Locate the cell with the specified text and output its (X, Y) center coordinate. 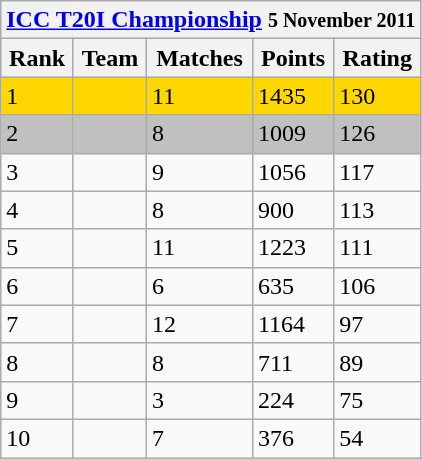
635 (292, 286)
130 (378, 96)
89 (378, 362)
1 (38, 96)
106 (378, 286)
4 (38, 210)
900 (292, 210)
Team (110, 58)
1164 (292, 324)
2 (38, 134)
1435 (292, 96)
Matches (200, 58)
711 (292, 362)
Points (292, 58)
117 (378, 172)
126 (378, 134)
376 (292, 438)
1223 (292, 248)
224 (292, 400)
54 (378, 438)
12 (200, 324)
Rank (38, 58)
5 (38, 248)
ICC T20I Championship 5 November 2011 (211, 20)
111 (378, 248)
1056 (292, 172)
113 (378, 210)
97 (378, 324)
10 (38, 438)
75 (378, 400)
1009 (292, 134)
Rating (378, 58)
